Provide the (X, Y) coordinate of the cell's center where the given text is located.  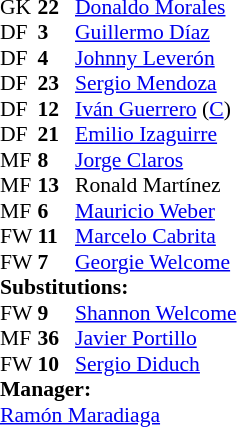
Johnny Leverón (156, 58)
8 (57, 160)
10 (57, 364)
11 (57, 237)
3 (57, 33)
Emilio Izaguirre (156, 135)
Sergio Diduch (156, 364)
13 (57, 185)
21 (57, 135)
Ronald Martínez (156, 185)
Manager: (118, 389)
Iván Guerrero (C) (156, 109)
12 (57, 109)
6 (57, 211)
Jorge Claros (156, 160)
4 (57, 58)
Guillermo Díaz (156, 33)
Substitutions: (118, 287)
Shannon Welcome (156, 313)
Sergio Mendoza (156, 83)
23 (57, 83)
36 (57, 339)
9 (57, 313)
Mauricio Weber (156, 211)
7 (57, 262)
Georgie Welcome (156, 262)
Marcelo Cabrita (156, 237)
Javier Portillo (156, 339)
